Identify which cell holds the provided text, then report its (X, Y) central coordinate. 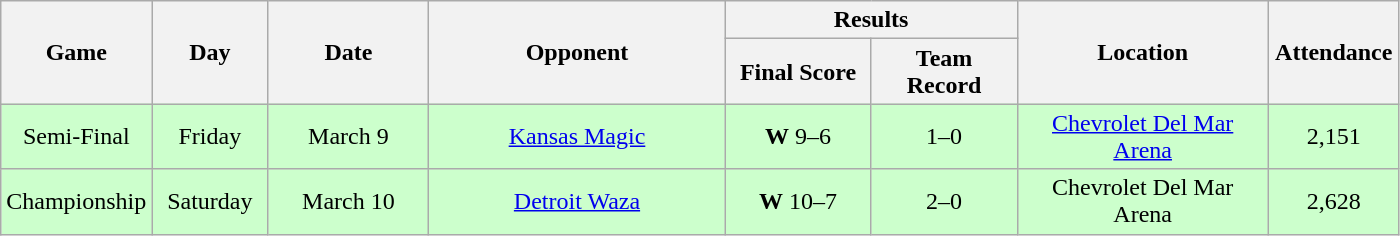
Location (1142, 52)
W 9–6 (798, 136)
Final Score (798, 72)
Attendance (1334, 52)
W 10–7 (798, 202)
Friday (210, 136)
Date (348, 52)
1–0 (944, 136)
March 10 (348, 202)
2,151 (1334, 136)
Day (210, 52)
Game (76, 52)
Detroit Waza (577, 202)
Saturday (210, 202)
2–0 (944, 202)
2,628 (1334, 202)
March 9 (348, 136)
Semi-Final (76, 136)
Results (871, 20)
Championship (76, 202)
Opponent (577, 52)
Team Record (944, 72)
Kansas Magic (577, 136)
